For the text-containing cell, return its midpoint in (X, Y) coordinate format. 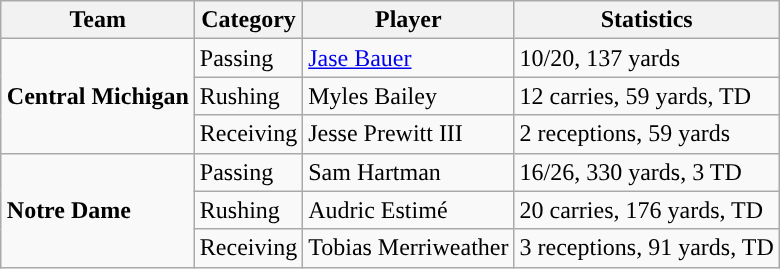
Category (248, 20)
Jase Bauer (408, 58)
Jesse Prewitt III (408, 134)
Audric Estimé (408, 210)
Central Michigan (98, 96)
12 carries, 59 yards, TD (646, 96)
2 receptions, 59 yards (646, 134)
Notre Dame (98, 210)
3 receptions, 91 yards, TD (646, 248)
10/20, 137 yards (646, 58)
16/26, 330 yards, 3 TD (646, 172)
Tobias Merriweather (408, 248)
Sam Hartman (408, 172)
Myles Bailey (408, 96)
Team (98, 20)
20 carries, 176 yards, TD (646, 210)
Statistics (646, 20)
Player (408, 20)
